Extract the [X, Y] coordinate from the center of the cell holding the provided text.  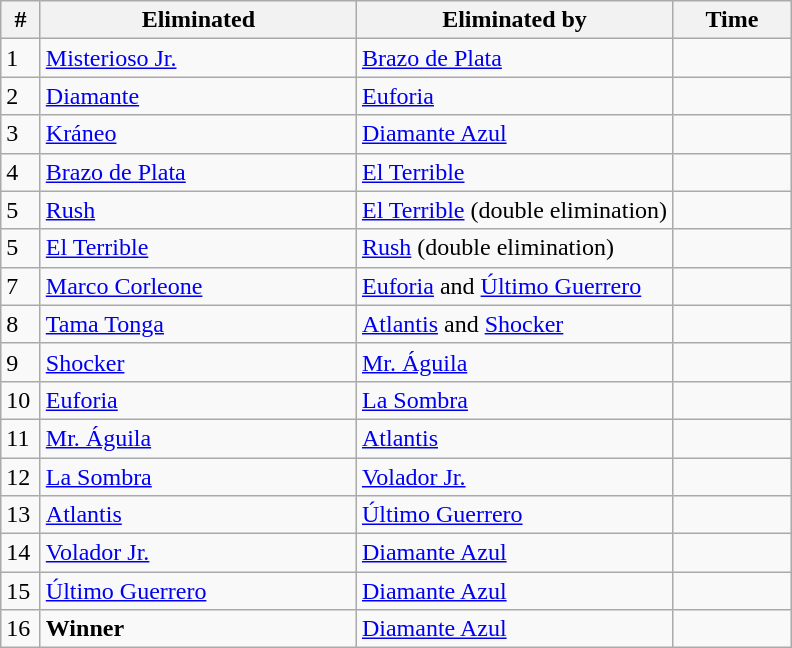
Winner [198, 629]
13 [21, 515]
14 [21, 553]
# [21, 20]
Rush [198, 210]
11 [21, 438]
9 [21, 362]
Tama Tonga [198, 324]
Time [732, 20]
Marco Corleone [198, 286]
15 [21, 591]
12 [21, 477]
Rush (double elimination) [514, 248]
2 [21, 96]
Kráneo [198, 134]
Misterioso Jr. [198, 58]
16 [21, 629]
7 [21, 286]
4 [21, 172]
10 [21, 400]
Eliminated [198, 20]
Diamante [198, 96]
Atlantis and Shocker [514, 324]
Euforia and Último Guerrero [514, 286]
8 [21, 324]
3 [21, 134]
El Terrible (double elimination) [514, 210]
1 [21, 58]
Eliminated by [514, 20]
Shocker [198, 362]
